Search for the cell housing the specified text and yield its [X, Y] center coordinate. 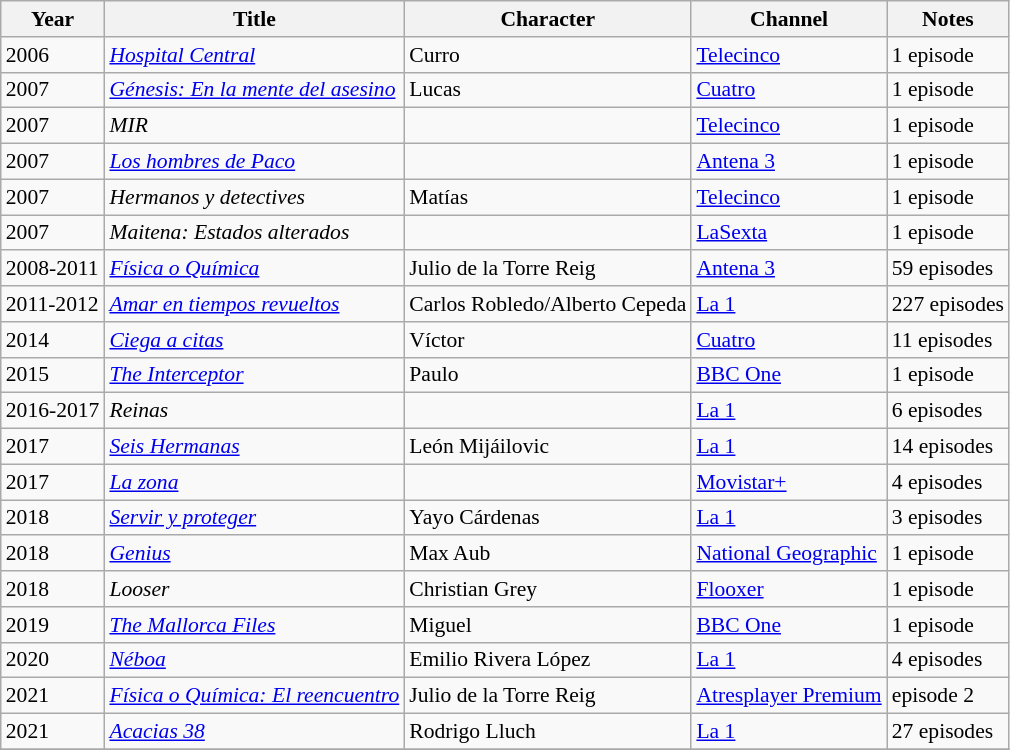
Christian Grey [548, 589]
2015 [53, 375]
Hermanos y detectives [254, 197]
Title [254, 19]
Looser [254, 589]
MIR [254, 126]
The Interceptor [254, 375]
Movistar+ [788, 482]
Víctor [548, 340]
León Mijáilovic [548, 447]
The Mallorca Files [254, 625]
Channel [788, 19]
227 episodes [948, 304]
2016-2017 [53, 411]
Carlos Robledo/Alberto Cepeda [548, 304]
Ciega a citas [254, 340]
Lucas [548, 90]
11 episodes [948, 340]
2011-2012 [53, 304]
Genius [254, 554]
Notes [948, 19]
Yayo Cárdenas [548, 518]
Reinas [254, 411]
2014 [53, 340]
Física o Química [254, 269]
2006 [53, 55]
Curro [548, 55]
Acacias 38 [254, 732]
Génesis: En la mente del asesino [254, 90]
Servir y proteger [254, 518]
27 episodes [948, 732]
LaSexta [788, 233]
Los hombres de Paco [254, 162]
Year [53, 19]
Rodrigo Lluch [548, 732]
Física o Química: El reencuentro [254, 696]
Maitena: Estados alterados [254, 233]
Flooxer [788, 589]
Miguel [548, 625]
2008-2011 [53, 269]
La zona [254, 482]
Hospital Central [254, 55]
Seis Hermanas [254, 447]
Atresplayer Premium [788, 696]
2020 [53, 660]
3 episodes [948, 518]
Max Aub [548, 554]
Matías [548, 197]
episode 2 [948, 696]
2019 [53, 625]
Amar en tiempos revueltos [254, 304]
Néboa [254, 660]
59 episodes [948, 269]
National Geographic [788, 554]
14 episodes [948, 447]
Emilio Rivera López [548, 660]
6 episodes [948, 411]
Character [548, 19]
Paulo [548, 375]
